Find where the given text appears and provide that cell's center as (x, y) coordinate. 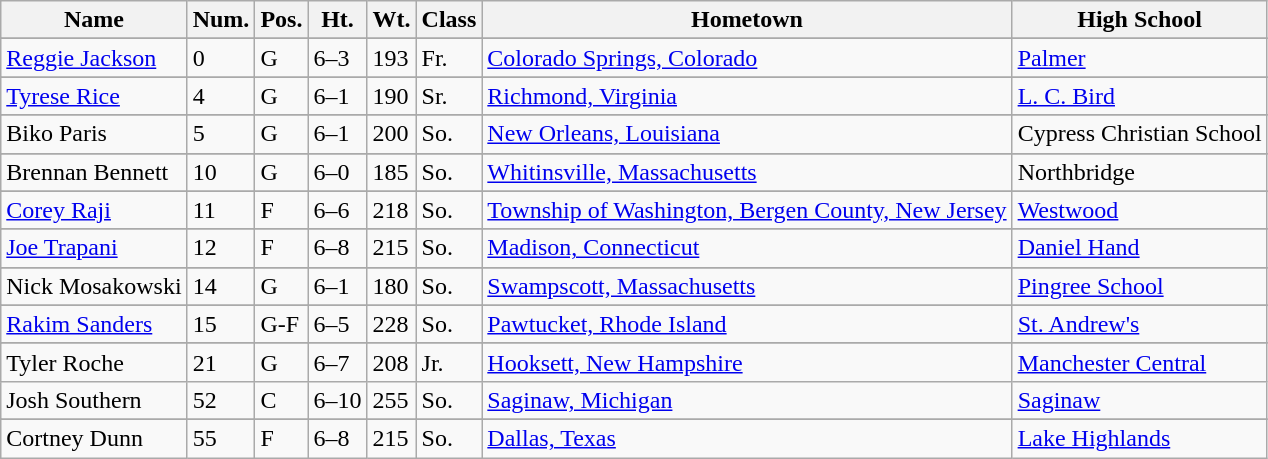
Lake Highlands (1140, 438)
6–7 (338, 362)
Township of Washington, Bergen County, New Jersey (747, 210)
200 (392, 134)
Sr. (449, 96)
255 (392, 400)
C (282, 400)
190 (392, 96)
Colorado Springs, Colorado (747, 58)
Whitinsville, Massachusetts (747, 172)
6–10 (338, 400)
Saginaw (1140, 400)
Pawtucket, Rhode Island (747, 324)
Hometown (747, 20)
Madison, Connecticut (747, 248)
Nick Mosakowski (94, 286)
Tyrese Rice (94, 96)
10 (221, 172)
Daniel Hand (1140, 248)
Num. (221, 20)
6–6 (338, 210)
Ht. (338, 20)
G-F (282, 324)
L. C. Bird (1140, 96)
6–3 (338, 58)
Wt. (392, 20)
14 (221, 286)
Manchester Central (1140, 362)
Jr. (449, 362)
Pos. (282, 20)
180 (392, 286)
52 (221, 400)
228 (392, 324)
218 (392, 210)
Joe Trapani (94, 248)
Northbridge (1140, 172)
Dallas, Texas (747, 438)
21 (221, 362)
St. Andrew's (1140, 324)
6–0 (338, 172)
Fr. (449, 58)
12 (221, 248)
Reggie Jackson (94, 58)
Westwood (1140, 210)
Cypress Christian School (1140, 134)
Swampscott, Massachusetts (747, 286)
Biko Paris (94, 134)
Saginaw, Michigan (747, 400)
Hooksett, New Hampshire (747, 362)
Corey Raji (94, 210)
15 (221, 324)
4 (221, 96)
208 (392, 362)
Richmond, Virginia (747, 96)
6–5 (338, 324)
High School (1140, 20)
Brennan Bennett (94, 172)
193 (392, 58)
Rakim Sanders (94, 324)
Tyler Roche (94, 362)
Cortney Dunn (94, 438)
11 (221, 210)
Pingree School (1140, 286)
Palmer (1140, 58)
Name (94, 20)
0 (221, 58)
New Orleans, Louisiana (747, 134)
Class (449, 20)
185 (392, 172)
5 (221, 134)
Josh Southern (94, 400)
55 (221, 438)
